Pinpoint the cell where the given text exists, returning its [x, y] midpoint coordinate. 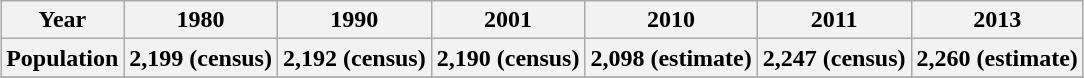
2,190 (census) [508, 58]
2,247 (census) [834, 58]
Year [62, 20]
Population [62, 58]
2,192 (census) [354, 58]
1980 [201, 20]
2,098 (estimate) [671, 58]
2010 [671, 20]
2013 [997, 20]
2011 [834, 20]
2,199 (census) [201, 58]
2001 [508, 20]
2,260 (estimate) [997, 58]
1990 [354, 20]
